Output the (X, Y) coordinate of the center of the cell containing the given text.  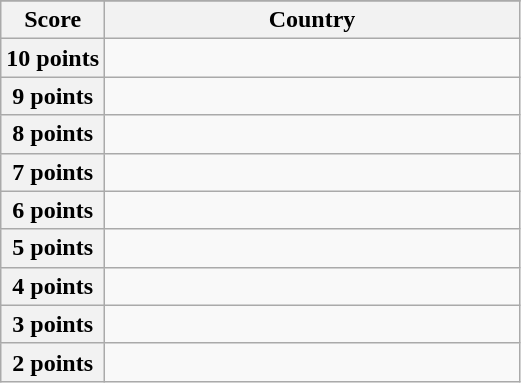
7 points (53, 172)
8 points (53, 134)
2 points (53, 362)
Score (53, 20)
6 points (53, 210)
Country (312, 20)
10 points (53, 58)
4 points (53, 286)
3 points (53, 324)
5 points (53, 248)
9 points (53, 96)
